Search for the cell housing the specified text and yield its [x, y] center coordinate. 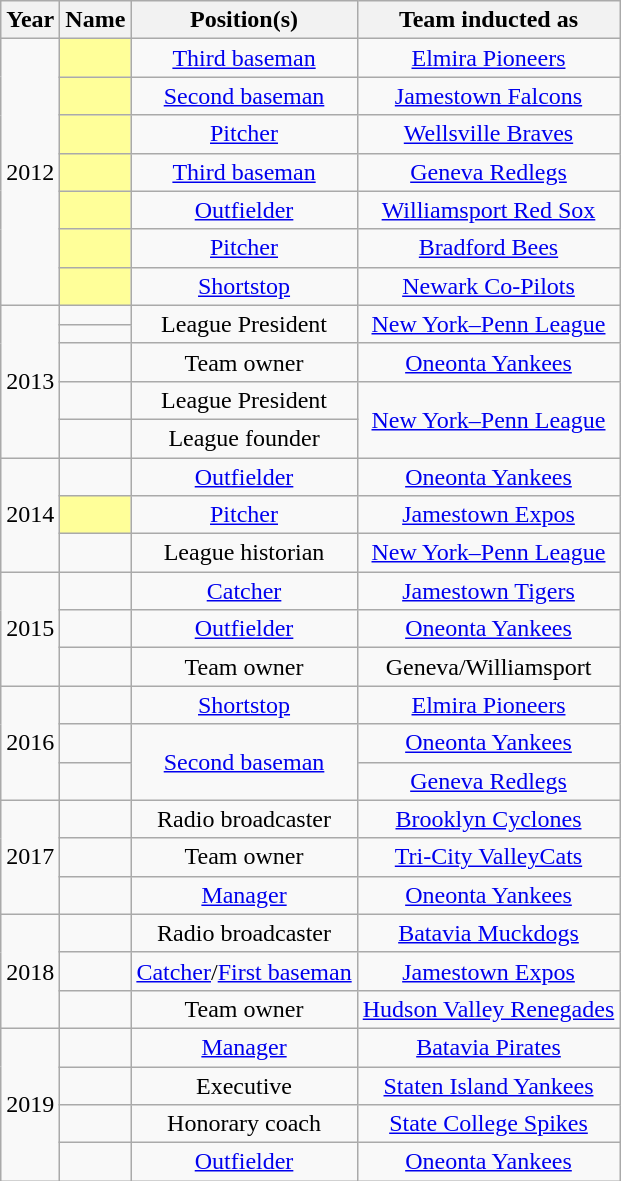
State College Spikes [488, 1124]
2017 [30, 857]
Newark Co-Pilots [488, 286]
Year [30, 20]
Catcher [244, 591]
Brooklyn Cyclones [488, 819]
2019 [30, 1104]
Batavia Muckdogs [488, 933]
Geneva/Williamsport [488, 667]
Jamestown Tigers [488, 591]
Executive [244, 1085]
2016 [30, 743]
Wellsville Braves [488, 134]
2015 [30, 629]
Position(s) [244, 20]
Williamsport Red Sox [488, 210]
Name [96, 20]
Tri-City ValleyCats [488, 857]
Bradford Bees [488, 248]
Staten Island Yankees [488, 1085]
2014 [30, 515]
Jamestown Falcons [488, 96]
Hudson Valley Renegades [488, 1009]
Team inducted as [488, 20]
Honorary coach [244, 1124]
Catcher/First baseman [244, 971]
League historian [244, 553]
League founder [244, 438]
2012 [30, 172]
2018 [30, 971]
2013 [30, 381]
Batavia Pirates [488, 1047]
